Provide the [X, Y] coordinate of the cell's center where the given text is located.  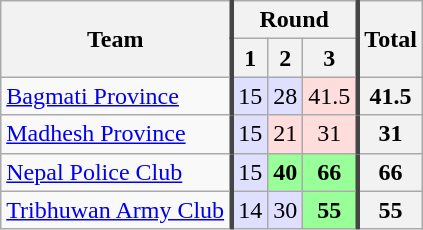
40 [286, 172]
Nepal Police Club [116, 172]
14 [250, 210]
Total [390, 39]
Tribhuwan Army Club [116, 210]
28 [286, 96]
2 [286, 58]
Round [294, 20]
Team [116, 39]
30 [286, 210]
3 [330, 58]
1 [250, 58]
21 [286, 134]
Bagmati Province [116, 96]
Madhesh Province [116, 134]
